Find where the given text appears and provide that cell's center as (X, Y) coordinate. 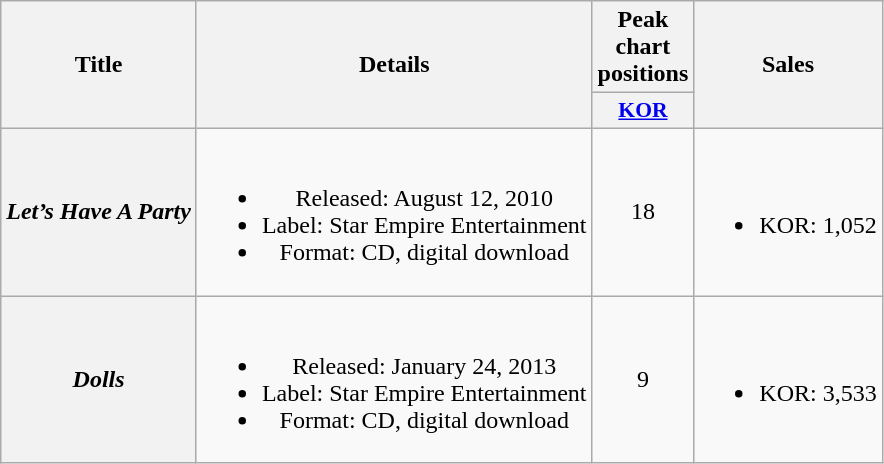
Let’s Have A Party (99, 212)
Dolls (99, 380)
Released: January 24, 2013Label: Star Empire EntertainmentFormat: CD, digital download (394, 380)
Released: August 12, 2010Label: Star Empire EntertainmentFormat: CD, digital download (394, 212)
9 (643, 380)
Peak chart positions (643, 47)
18 (643, 212)
KOR: 3,533 (788, 380)
Title (99, 65)
Details (394, 65)
KOR (643, 111)
Sales (788, 65)
KOR: 1,052 (788, 212)
